From the cell containing the given text, extract its center point as [X, Y] coordinate. 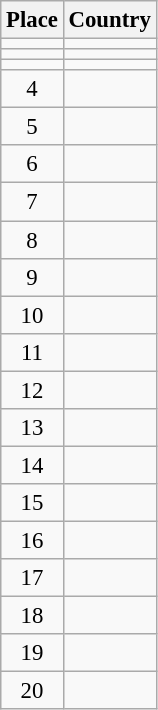
7 [32, 202]
Place [32, 20]
15 [32, 503]
9 [32, 277]
6 [32, 165]
5 [32, 127]
8 [32, 240]
14 [32, 465]
19 [32, 653]
Country [110, 20]
11 [32, 352]
17 [32, 578]
12 [32, 390]
16 [32, 540]
4 [32, 89]
13 [32, 428]
18 [32, 616]
20 [32, 691]
10 [32, 315]
